Scan for the cell matching the given text and deliver its [x, y] coordinate at center. 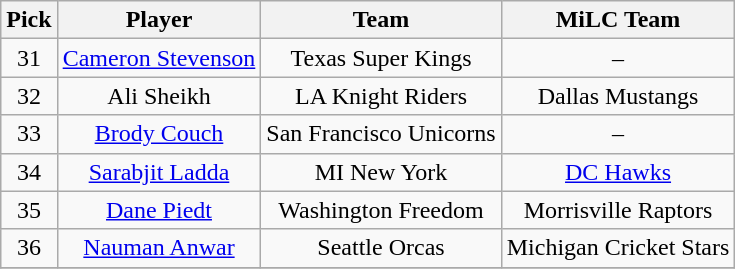
32 [29, 96]
LA Knight Riders [381, 96]
Dallas Mustangs [618, 96]
Nauman Anwar [159, 248]
MiLC Team [618, 20]
Cameron Stevenson [159, 58]
36 [29, 248]
Player [159, 20]
33 [29, 134]
35 [29, 210]
Morrisville Raptors [618, 210]
Ali Sheikh [159, 96]
Pick [29, 20]
Brody Couch [159, 134]
MI New York [381, 172]
31 [29, 58]
Washington Freedom [381, 210]
Seattle Orcas [381, 248]
San Francisco Unicorns [381, 134]
DC Hawks [618, 172]
34 [29, 172]
Dane Piedt [159, 210]
Team [381, 20]
Sarabjit Ladda [159, 172]
Michigan Cricket Stars [618, 248]
Texas Super Kings [381, 58]
